Pinpoint the cell where the given text exists, returning its (x, y) midpoint coordinate. 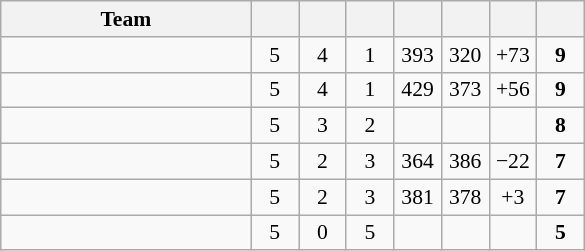
+56 (513, 90)
+3 (513, 197)
373 (465, 90)
393 (418, 55)
+73 (513, 55)
8 (561, 126)
378 (465, 197)
364 (418, 162)
Team (126, 19)
0 (322, 233)
−22 (513, 162)
429 (418, 90)
320 (465, 55)
386 (465, 162)
381 (418, 197)
